For the text-containing cell, return its midpoint in [X, Y] coordinate format. 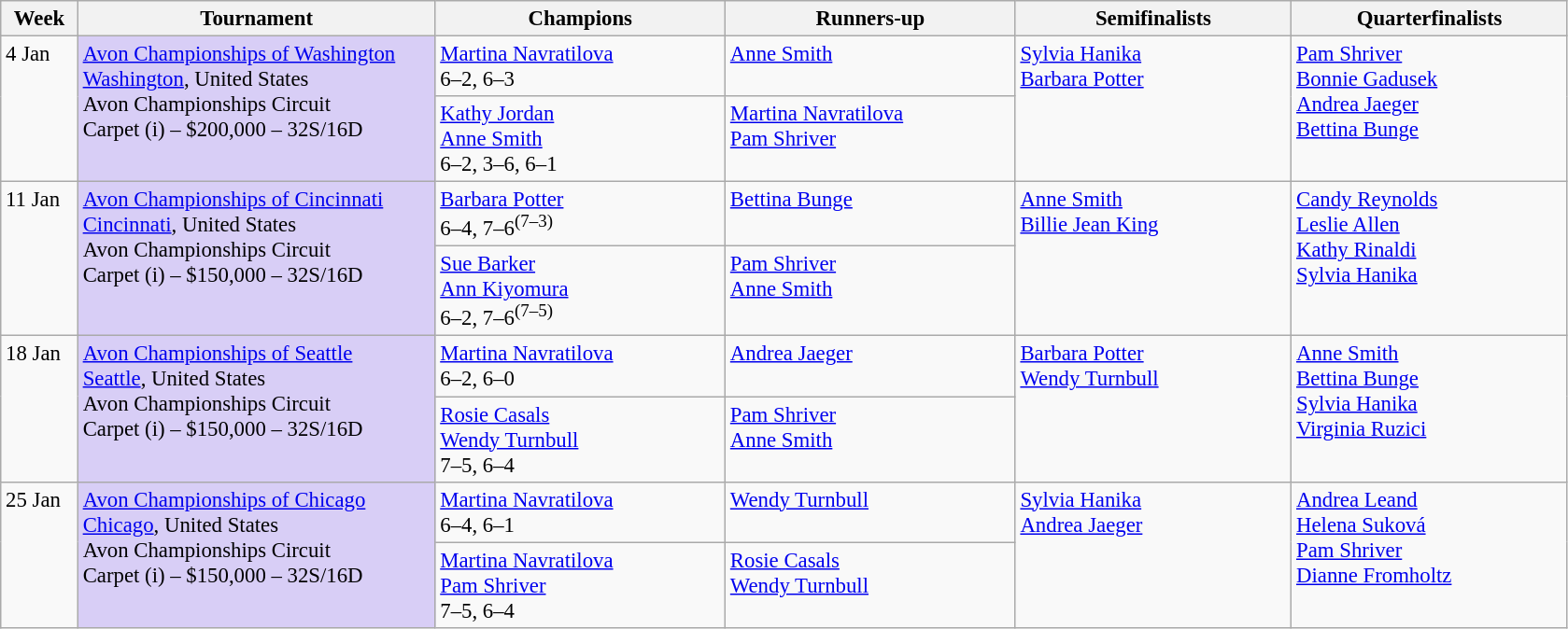
Martina Navratilova Pam Shriver7–5, 6–4 [581, 585]
Tournament [256, 19]
Avon Championships of Seattle Seattle, United StatesAvon Championships CircuitCarpet (i) – $150,000 – 32S/16D [256, 409]
25 Jan [39, 554]
Champions [581, 19]
Pam Shriver Bonnie Gadusek Andrea Jaeger Bettina Bunge [1430, 109]
Week [39, 19]
Martina Navratilova6–2, 6–3 [581, 67]
Martina Navratilova 6–4, 6–1 [581, 511]
Sylvia Hanika Barbara Potter [1153, 109]
4 Jan [39, 109]
Kathy Jordan Anne Smith6–2, 3–6, 6–1 [581, 139]
Runners-up [870, 19]
Avon Championships of Washington Washington, United StatesAvon Championships Circuit Carpet (i) – $200,000 – 32S/16D [256, 109]
18 Jan [39, 409]
11 Jan [39, 259]
Sue Barker Ann Kiyomura6–2, 7–6(7–5) [581, 291]
Andrea Jaeger [870, 366]
Bettina Bunge [870, 215]
Andrea Leand Helena Suková Pam Shriver Dianne Fromholtz [1430, 554]
Rosie Casals Wendy Turnbull [870, 585]
Avon Championships of Cincinnati Cincinnati, United StatesAvon Championships CircuitCarpet (i) – $150,000 – 32S/16D [256, 259]
Barbara Potter Wendy Turnbull [1153, 409]
Candy Reynolds Leslie Allen Kathy Rinaldi Sylvia Hanika [1430, 259]
Martina Navratilova6–2, 6–0 [581, 366]
Wendy Turnbull [870, 511]
Anne Smith Bettina Bunge Sylvia Hanika Virginia Ruzici [1430, 409]
Barbara Potter6–4, 7–6(7–3) [581, 215]
Martina Navratilova Pam Shriver [870, 139]
Quarterfinalists [1430, 19]
Anne Smith [870, 67]
Avon Championships of Chicago Chicago, United StatesAvon Championships Circuit Carpet (i) – $150,000 – 32S/16D [256, 554]
Rosie Casals Wendy Turnbull 7–5, 6–4 [581, 440]
Anne Smith Billie Jean King [1153, 259]
Sylvia Hanika Andrea Jaeger [1153, 554]
Semifinalists [1153, 19]
